Identify which cell holds the provided text, then report its (X, Y) central coordinate. 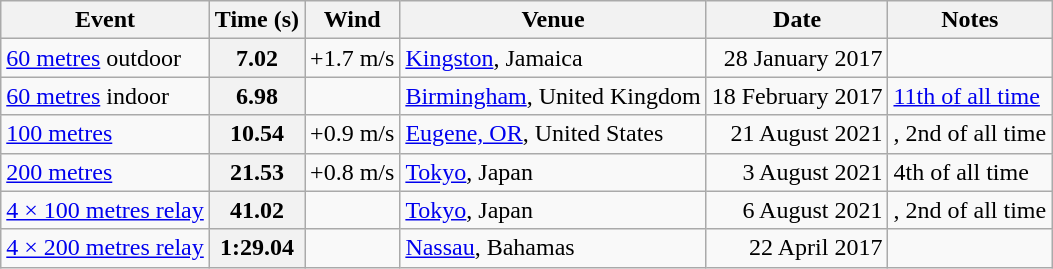
Notes (970, 20)
Kingston, Jamaica (553, 58)
7.02 (256, 58)
41.02 (256, 210)
Nassau, Bahamas (553, 248)
Date (797, 20)
6.98 (256, 96)
21 August 2021 (797, 134)
10.54 (256, 134)
200 metres (106, 172)
6 August 2021 (797, 210)
28 January 2017 (797, 58)
Time (s) (256, 20)
22 April 2017 (797, 248)
+0.8 m/s (352, 172)
4 × 100 metres relay (106, 210)
100 metres (106, 134)
18 February 2017 (797, 96)
Birmingham, United Kingdom (553, 96)
4 × 200 metres relay (106, 248)
Venue (553, 20)
+0.9 m/s (352, 134)
60 metres indoor (106, 96)
60 metres outdoor (106, 58)
21.53 (256, 172)
11th of all time (970, 96)
+1.7 m/s (352, 58)
1:29.04 (256, 248)
4th of all time (970, 172)
Eugene, OR, United States (553, 134)
Event (106, 20)
Wind (352, 20)
3 August 2021 (797, 172)
